Scan for the cell matching the given text and deliver its (x, y) coordinate at center. 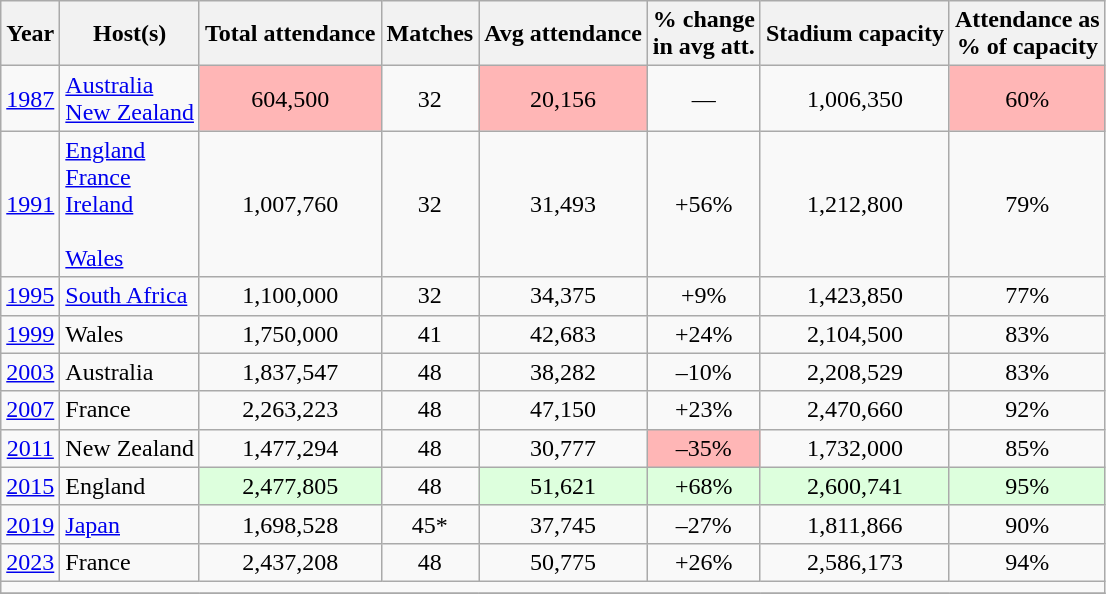
2,586,173 (854, 562)
1,837,547 (290, 372)
2,600,741 (854, 486)
1,477,294 (290, 448)
Australia (130, 372)
+24% (704, 334)
77% (1027, 296)
+26% (704, 562)
37,745 (564, 524)
85% (1027, 448)
1,698,528 (290, 524)
90% (1027, 524)
41 (430, 334)
1995 (30, 296)
95% (1027, 486)
England France Ireland Wales (130, 204)
1,006,350 (854, 98)
31,493 (564, 204)
1,811,866 (854, 524)
2003 (30, 372)
2,104,500 (854, 334)
1991 (30, 204)
1,100,000 (290, 296)
1987 (30, 98)
Total attendance (290, 34)
1,007,760 (290, 204)
+9% (704, 296)
2023 (30, 562)
60% (1027, 98)
1,750,000 (290, 334)
–10% (704, 372)
79% (1027, 204)
47,150 (564, 410)
42,683 (564, 334)
2,208,529 (854, 372)
Host(s) (130, 34)
2015 (30, 486)
Attendance as % of capacity (1027, 34)
— (704, 98)
+68% (704, 486)
Matches (430, 34)
New Zealand (130, 448)
20,156 (564, 98)
2,263,223 (290, 410)
51,621 (564, 486)
2,470,660 (854, 410)
1999 (30, 334)
30,777 (564, 448)
45* (430, 524)
–27% (704, 524)
2,437,208 (290, 562)
Japan (130, 524)
604,500 (290, 98)
34,375 (564, 296)
1,732,000 (854, 448)
92% (1027, 410)
2,477,805 (290, 486)
Australia New Zealand (130, 98)
+23% (704, 410)
1,423,850 (854, 296)
94% (1027, 562)
38,282 (564, 372)
Wales (130, 334)
England (130, 486)
1,212,800 (854, 204)
2007 (30, 410)
Avg attendance (564, 34)
+56% (704, 204)
Year (30, 34)
2011 (30, 448)
% change in avg att. (704, 34)
50,775 (564, 562)
South Africa (130, 296)
2019 (30, 524)
Stadium capacity (854, 34)
–35% (704, 448)
